Return the [x, y] coordinate for the center point of the cell that contains the specified text.  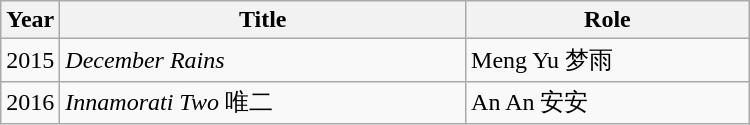
Year [30, 20]
December Rains [263, 60]
Role [608, 20]
An An 安安 [608, 102]
Innamorati Two 唯二 [263, 102]
2016 [30, 102]
Title [263, 20]
Meng Yu 梦雨 [608, 60]
2015 [30, 60]
